Determine the (x, y) coordinate at the center of the cell enclosing the given text.  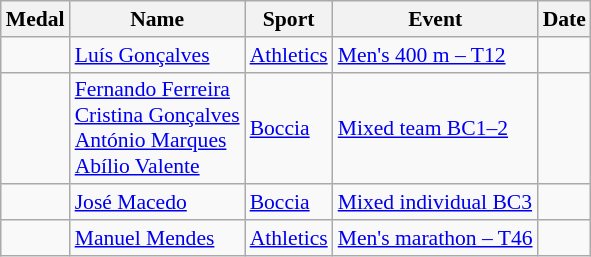
Men's marathon – T46 (436, 238)
Event (436, 19)
Men's 400 m – T12 (436, 55)
Luís Gonçalves (158, 55)
Manuel Mendes (158, 238)
Mixed team BC1–2 (436, 128)
Date (564, 19)
Name (158, 19)
José Macedo (158, 203)
Fernando FerreiraCristina GonçalvesAntónio MarquesAbílio Valente (158, 128)
Mixed individual BC3 (436, 203)
Medal (36, 19)
Sport (289, 19)
